Locate the cell with the specified text and output its [x, y] center coordinate. 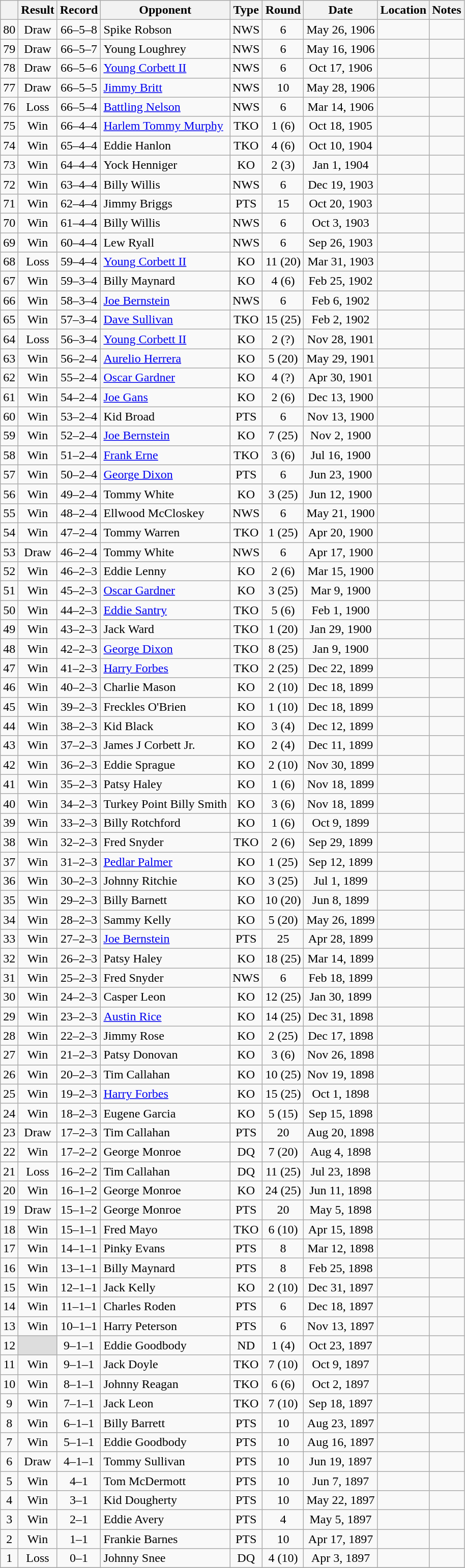
54–2–4 [79, 397]
61–4–4 [79, 223]
Tommy Sullivan [165, 1461]
ND [246, 1345]
57–3–4 [79, 320]
14 [9, 1307]
39 [9, 823]
12–1–1 [79, 1287]
Jimmy Briggs [165, 203]
2 (3) [283, 165]
23 [9, 1132]
41 [9, 784]
Apr 28, 1899 [341, 939]
Aug 20, 1898 [341, 1132]
Sep 26, 1903 [341, 243]
Nov 13, 1897 [341, 1326]
33–2–3 [79, 823]
Jack Kelly [165, 1287]
May 29, 1901 [341, 358]
66–5–5 [79, 87]
42–2–3 [79, 649]
16–2–2 [79, 1171]
Eddie Sprague [165, 765]
13 [9, 1326]
36–2–3 [79, 765]
11–1–1 [79, 1307]
51 [9, 591]
28 [9, 1036]
Eugene Garcia [165, 1113]
66–4–4 [79, 126]
66–5–6 [79, 68]
Jun 8, 1899 [341, 900]
57 [9, 474]
67 [9, 281]
Harlem Tommy Murphy [165, 126]
55 [9, 513]
Aurelio Herrera [165, 358]
71 [9, 203]
1 [9, 1558]
7 (20) [283, 1152]
5 (15) [283, 1113]
80 [9, 29]
30 [9, 997]
47–2–4 [79, 532]
May 5, 1898 [341, 1210]
58–3–4 [79, 300]
Jun 7, 1897 [341, 1481]
56–2–4 [79, 358]
Freckles O'Brien [165, 707]
Joe Gans [165, 397]
2 (4) [283, 745]
21–2–3 [79, 1055]
Johnny Reagan [165, 1384]
Apr 20, 1900 [341, 532]
38–2–3 [79, 726]
7 [9, 1442]
7–1–1 [79, 1403]
11 [9, 1365]
Jimmy Britt [165, 87]
4 (?) [283, 378]
Kid Dougherty [165, 1500]
63–4–4 [79, 184]
4 (10) [283, 1558]
Sep 29, 1899 [341, 842]
Fred Mayo [165, 1229]
46–2–4 [79, 552]
56 [9, 494]
68 [9, 262]
65 [9, 320]
May 21, 1900 [341, 513]
Apr 17, 1897 [341, 1539]
2 [9, 1539]
62 [9, 378]
Opponent [165, 10]
37–2–3 [79, 745]
Type [246, 10]
39–2–3 [79, 707]
16 [9, 1268]
13–1–1 [79, 1268]
Feb 2, 1902 [341, 320]
Oct 3, 1903 [341, 223]
Dec 31, 1898 [341, 1016]
22 [9, 1152]
6–1–1 [79, 1423]
Yock Henniger [165, 165]
1 (10) [283, 707]
Mar 31, 1903 [341, 262]
10 (20) [283, 900]
May 26, 1906 [341, 29]
Oct 9, 1897 [341, 1365]
32–2–3 [79, 842]
May 22, 1897 [341, 1500]
Frankie Barnes [165, 1539]
53–2–4 [79, 416]
18 (25) [283, 958]
40–2–3 [79, 687]
Oct 9, 1899 [341, 823]
17–2–3 [79, 1132]
60–4–4 [79, 243]
Oct 18, 1905 [341, 126]
Jun 11, 1898 [341, 1191]
32 [9, 958]
47 [9, 668]
2 (?) [283, 339]
41–2–3 [79, 668]
Feb 1, 1900 [341, 610]
7 (25) [283, 436]
8–1–1 [79, 1384]
Jan 30, 1899 [341, 997]
69 [9, 243]
Billy Barrett [165, 1423]
61 [9, 397]
Feb 6, 1902 [341, 300]
50 [9, 610]
Result [38, 10]
Eddie Hanlon [165, 145]
58 [9, 455]
53 [9, 552]
Sep 12, 1899 [341, 862]
9 [9, 1403]
Johnny Snee [165, 1558]
21 [9, 1171]
25–2–3 [79, 978]
Pinky Evans [165, 1249]
14–1–1 [79, 1249]
Eddie Avery [165, 1520]
Apr 17, 1900 [341, 552]
Jack Doyle [165, 1365]
Dec 17, 1898 [341, 1036]
34 [9, 920]
27 [9, 1055]
Johnny Ritchie [165, 881]
59–4–4 [79, 262]
Oct 10, 1904 [341, 145]
Feb 25, 1902 [341, 281]
Mar 9, 1900 [341, 591]
Young Loughrey [165, 49]
Oct 17, 1906 [341, 68]
Tommy Warren [165, 532]
Aug 23, 1897 [341, 1423]
31 [9, 978]
Oct 2, 1897 [341, 1384]
11 (20) [283, 262]
64 [9, 339]
31–2–3 [79, 862]
Oct 20, 1903 [341, 203]
34–2–3 [79, 803]
1 (4) [283, 1345]
29 [9, 1016]
Jan 29, 1900 [341, 629]
3 [9, 1520]
62–4–4 [79, 203]
Apr 15, 1898 [341, 1229]
Frank Erne [165, 455]
46 [9, 687]
12 [9, 1345]
19 [9, 1210]
Sep 18, 1897 [341, 1403]
3–1 [79, 1500]
Notes [447, 10]
Jun 19, 1897 [341, 1461]
Jun 12, 1900 [341, 494]
54 [9, 532]
56–3–4 [79, 339]
14 (25) [283, 1016]
Billy Barnett [165, 900]
Nov 2, 1900 [341, 436]
Dave Sullivan [165, 320]
Nov 26, 1898 [341, 1055]
Eddie Santry [165, 610]
64–4–4 [79, 165]
17 [9, 1249]
15–1–1 [79, 1229]
42 [9, 765]
Spike Robson [165, 29]
Dec 11, 1899 [341, 745]
Jack Leon [165, 1403]
66–5–7 [79, 49]
51–2–4 [79, 455]
48–2–4 [79, 513]
11 (25) [283, 1171]
24–2–3 [79, 997]
37 [9, 862]
0–1 [79, 1558]
Kid Black [165, 726]
6 (10) [283, 1229]
70 [9, 223]
Nov 28, 1901 [341, 339]
Mar 12, 1898 [341, 1249]
24 (25) [283, 1191]
May 26, 1899 [341, 920]
Date [341, 10]
72 [9, 184]
8 (25) [283, 649]
4–1–1 [79, 1461]
43–2–3 [79, 629]
Kid Broad [165, 416]
Patsy Donovan [165, 1055]
May 16, 1906 [341, 49]
16–1–2 [79, 1191]
36 [9, 881]
74 [9, 145]
26–2–3 [79, 958]
Austin Rice [165, 1016]
33 [9, 939]
23–2–3 [79, 1016]
66 [9, 300]
Mar 14, 1906 [341, 107]
46–2–3 [79, 571]
5 (6) [283, 610]
Turkey Point Billy Smith [165, 803]
63 [9, 358]
22–2–3 [79, 1036]
45 [9, 707]
May 28, 1906 [341, 87]
Dec 31, 1897 [341, 1287]
2–1 [79, 1520]
40 [9, 803]
1–1 [79, 1539]
Charlie Mason [165, 687]
Eddie Lenny [165, 571]
15–1–2 [79, 1210]
May 5, 1897 [341, 1520]
19–2–3 [79, 1094]
James J Corbett Jr. [165, 745]
28–2–3 [79, 920]
79 [9, 49]
Charles Roden [165, 1307]
20–2–3 [79, 1074]
Feb 18, 1899 [341, 978]
Apr 3, 1897 [341, 1558]
Location [403, 10]
35–2–3 [79, 784]
Dec 12, 1899 [341, 726]
Sep 15, 1898 [341, 1113]
76 [9, 107]
18 [9, 1229]
Casper Leon [165, 997]
38 [9, 842]
60 [9, 416]
Sammy Kelly [165, 920]
Dec 13, 1900 [341, 397]
Apr 30, 1901 [341, 378]
Oct 23, 1897 [341, 1345]
50–2–4 [79, 474]
4–1 [79, 1481]
26 [9, 1074]
78 [9, 68]
Harry Peterson [165, 1326]
Jul 16, 1900 [341, 455]
Aug 4, 1898 [341, 1152]
52 [9, 571]
29–2–3 [79, 900]
1 (20) [283, 629]
35 [9, 900]
52–2–4 [79, 436]
45–2–3 [79, 591]
Jun 23, 1900 [341, 474]
44 [9, 726]
Dec 22, 1899 [341, 668]
Lew Ryall [165, 243]
Battling Nelson [165, 107]
Jimmy Rose [165, 1036]
66–5–4 [79, 107]
49 [9, 629]
65–4–4 [79, 145]
59–3–4 [79, 281]
Mar 15, 1900 [341, 571]
Nov 13, 1900 [341, 416]
43 [9, 745]
48 [9, 649]
73 [9, 165]
10 (25) [283, 1074]
Nov 19, 1898 [341, 1074]
Mar 14, 1899 [341, 958]
Feb 25, 1898 [341, 1268]
Ellwood McCloskey [165, 513]
10–1–1 [79, 1326]
Dec 19, 1903 [341, 184]
Round [283, 10]
Jan 9, 1900 [341, 649]
5 [9, 1481]
Tom McDermott [165, 1481]
24 [9, 1113]
Jul 23, 1898 [341, 1171]
5–1–1 [79, 1442]
66–5–8 [79, 29]
12 (25) [283, 997]
Aug 16, 1897 [341, 1442]
49–2–4 [79, 494]
59 [9, 436]
30–2–3 [79, 881]
77 [9, 87]
3 (4) [283, 726]
44–2–3 [79, 610]
Pedlar Palmer [165, 862]
Dec 18, 1897 [341, 1307]
Jan 1, 1904 [341, 165]
Jul 1, 1899 [341, 881]
18–2–3 [79, 1113]
6 (6) [283, 1384]
Billy Rotchford [165, 823]
Jack Ward [165, 629]
55–2–4 [79, 378]
27–2–3 [79, 939]
17–2–2 [79, 1152]
Record [79, 10]
Nov 30, 1899 [341, 765]
75 [9, 126]
Oct 1, 1898 [341, 1094]
